Extract the [x, y] coordinate from the center of the cell holding the provided text.  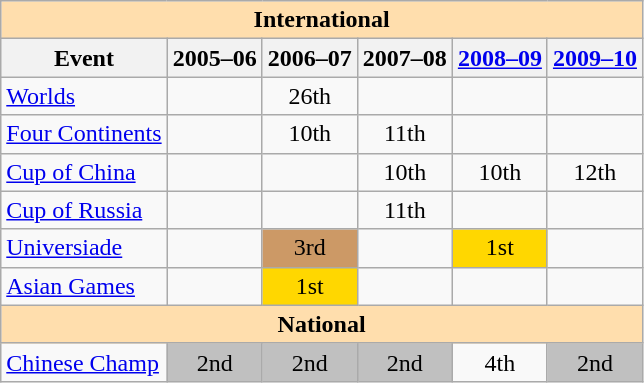
Universiade [84, 248]
Cup of China [84, 172]
2007–08 [404, 58]
2005–06 [214, 58]
12th [594, 172]
Event [84, 58]
2006–07 [310, 58]
Chinese Champ [84, 362]
2009–10 [594, 58]
International [322, 20]
Four Continents [84, 134]
Asian Games [84, 286]
3rd [310, 248]
26th [310, 96]
4th [500, 362]
National [322, 324]
Cup of Russia [84, 210]
2008–09 [500, 58]
Worlds [84, 96]
